Determine the (x, y) coordinate at the center of the cell enclosing the given text.  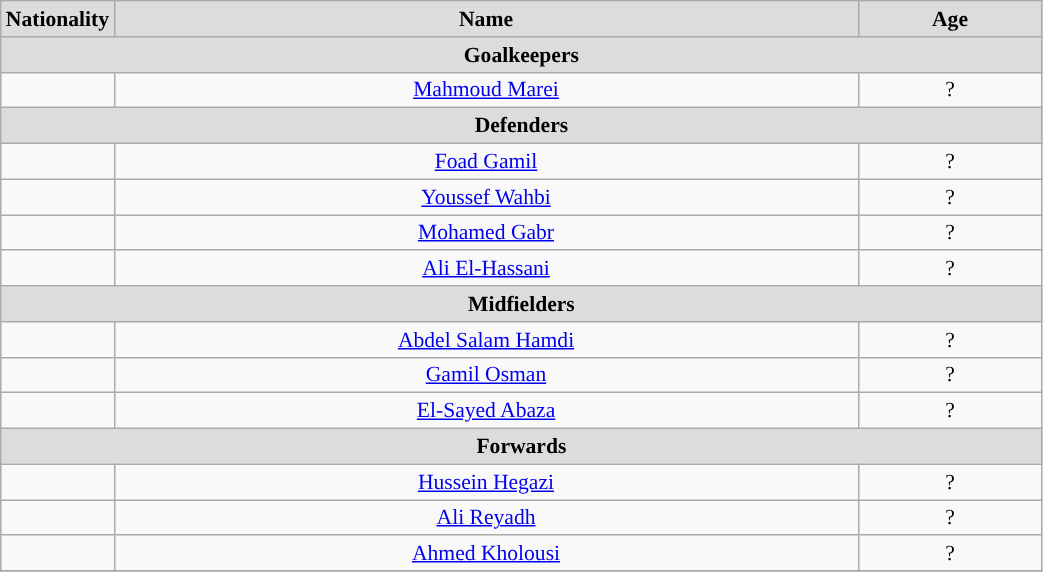
Ali El-Hassani (486, 269)
Defenders (522, 126)
Forwards (522, 447)
Name (486, 19)
Nationality (58, 19)
El-Sayed Abaza (486, 411)
Ali Reyadh (486, 518)
Ahmed Kholousi (486, 554)
Gamil Osman (486, 375)
Hussein Hegazi (486, 482)
Mahmoud Marei (486, 90)
Foad Gamil (486, 162)
Mohamed Gabr (486, 233)
Age (950, 19)
Goalkeepers (522, 55)
Youssef Wahbi (486, 197)
Abdel Salam Hamdi (486, 340)
Midfielders (522, 304)
